Search for the cell housing the specified text and yield its [x, y] center coordinate. 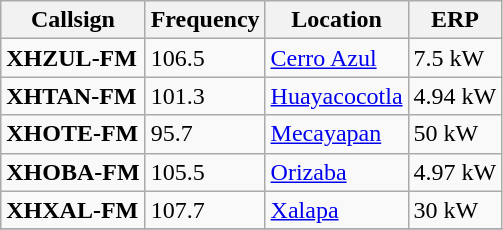
XHOTE-FM [73, 134]
XHZUL-FM [73, 58]
107.7 [205, 210]
Frequency [205, 20]
Huayacocotla [336, 96]
4.94 kW [455, 96]
Mecayapan [336, 134]
101.3 [205, 96]
Orizaba [336, 172]
ERP [455, 20]
50 kW [455, 134]
XHTAN-FM [73, 96]
30 kW [455, 210]
XHOBA-FM [73, 172]
106.5 [205, 58]
Callsign [73, 20]
Xalapa [336, 210]
95.7 [205, 134]
105.5 [205, 172]
7.5 kW [455, 58]
Cerro Azul [336, 58]
4.97 kW [455, 172]
Location [336, 20]
XHXAL-FM [73, 210]
